Extract the [X, Y] coordinate from the center of the cell holding the provided text.  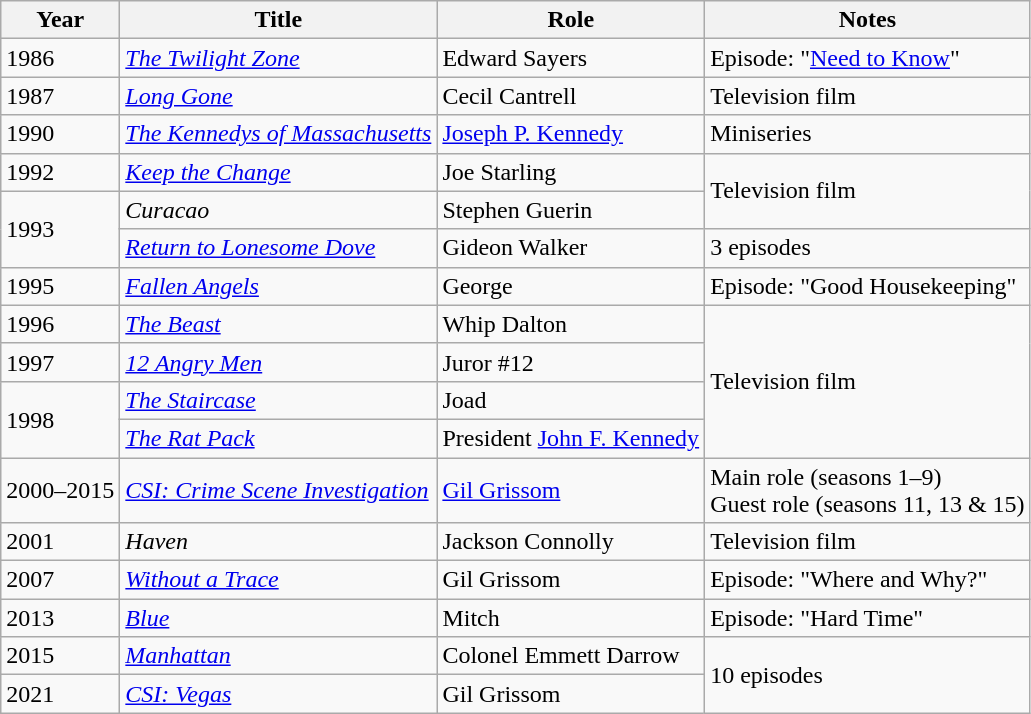
Episode: "Hard Time" [868, 618]
Mitch [571, 618]
Blue [278, 618]
10 episodes [868, 675]
Role [571, 20]
Joe Starling [571, 172]
Edward Sayers [571, 58]
The Twilight Zone [278, 58]
President John F. Kennedy [571, 438]
Miniseries [868, 134]
1995 [60, 286]
Stephen Guerin [571, 210]
Cecil Cantrell [571, 96]
1986 [60, 58]
CSI: Crime Scene Investigation [278, 490]
Juror #12 [571, 362]
1987 [60, 96]
Without a Trace [278, 580]
Manhattan [278, 656]
George [571, 286]
Whip Dalton [571, 324]
Jackson Connolly [571, 542]
1997 [60, 362]
1996 [60, 324]
Main role (seasons 1–9) Guest role (seasons 11, 13 & 15) [868, 490]
Episode: "Where and Why?" [868, 580]
Episode: "Good Housekeeping" [868, 286]
1990 [60, 134]
Joseph P. Kennedy [571, 134]
1998 [60, 419]
2000–2015 [60, 490]
Episode: "Need to Know" [868, 58]
Gideon Walker [571, 248]
Return to Lonesome Dove [278, 248]
2021 [60, 694]
CSI: Vegas [278, 694]
Joad [571, 400]
Title [278, 20]
Notes [868, 20]
Haven [278, 542]
1993 [60, 229]
Year [60, 20]
Long Gone [278, 96]
The Kennedys of Massachusetts [278, 134]
12 Angry Men [278, 362]
The Beast [278, 324]
Keep the Change [278, 172]
3 episodes [868, 248]
Fallen Angels [278, 286]
2007 [60, 580]
2015 [60, 656]
Colonel Emmett Darrow [571, 656]
The Staircase [278, 400]
Curacao [278, 210]
2013 [60, 618]
The Rat Pack [278, 438]
1992 [60, 172]
2001 [60, 542]
